Identify which cell holds the provided text, then report its [X, Y] central coordinate. 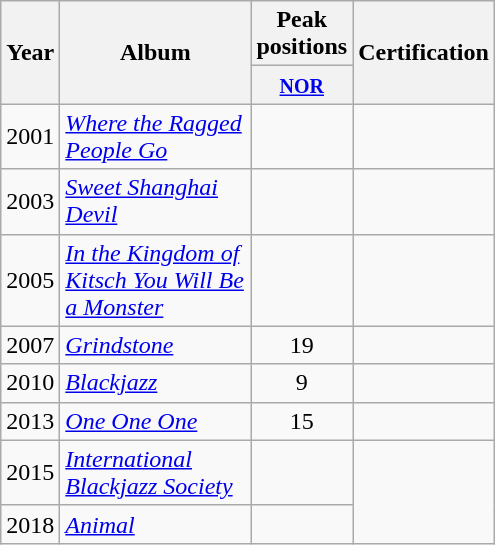
Where the Ragged People Go [156, 136]
2007 [30, 345]
2015 [30, 472]
Blackjazz [156, 383]
2003 [30, 202]
19 [302, 345]
Year [30, 52]
15 [302, 421]
2018 [30, 524]
2010 [30, 383]
NOR [302, 85]
In the Kingdom of Kitsch You Will Be a Monster [156, 280]
Grindstone [156, 345]
One One One [156, 421]
International Blackjazz Society [156, 472]
Album [156, 52]
2001 [30, 136]
2005 [30, 280]
Certification [424, 52]
9 [302, 383]
Peak positions [302, 34]
Sweet Shanghai Devil [156, 202]
Animal [156, 524]
2013 [30, 421]
